For the text-containing cell, return its midpoint in (x, y) coordinate format. 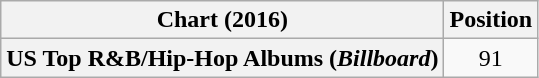
US Top R&B/Hip-Hop Albums (Billboard) (222, 58)
Chart (2016) (222, 20)
91 (491, 58)
Position (491, 20)
